Scan for the cell matching the given text and deliver its [X, Y] coordinate at center. 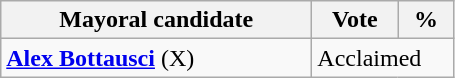
Alex Bottausci (X) [156, 58]
Acclaimed [383, 58]
Vote [355, 20]
% [426, 20]
Mayoral candidate [156, 20]
